Return [x, y] of the center of cell containing provided text 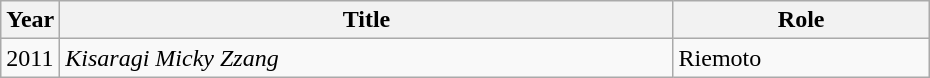
2011 [30, 58]
Title [366, 20]
Role [801, 20]
Year [30, 20]
Riemoto [801, 58]
Kisaragi Micky Zzang [366, 58]
